Scan for the cell matching the given text and deliver its (x, y) coordinate at center. 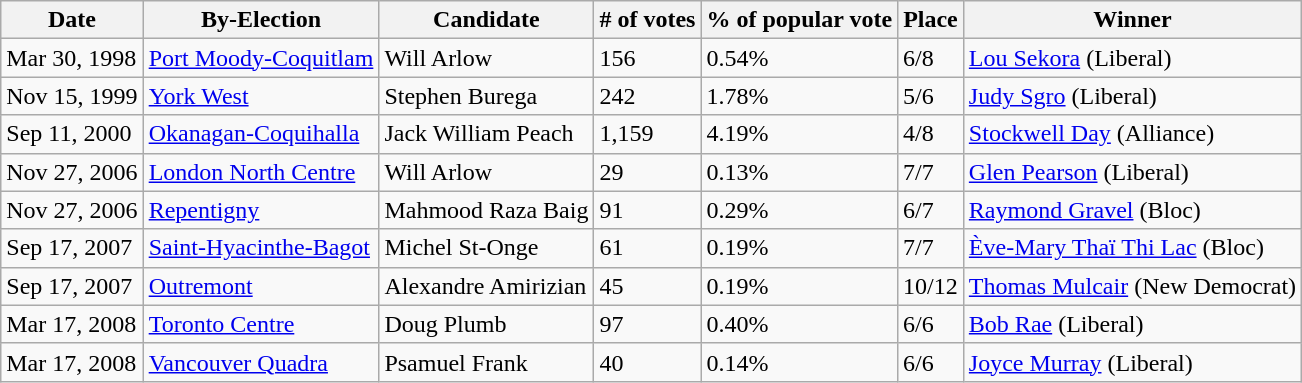
York West (261, 96)
Stephen Burega (486, 96)
4/8 (931, 134)
Date (72, 20)
0.29% (800, 210)
1.78% (800, 96)
10/12 (931, 286)
Bob Rae (Liberal) (1132, 324)
45 (648, 286)
Toronto Centre (261, 324)
156 (648, 58)
Winner (1132, 20)
Glen Pearson (Liberal) (1132, 172)
Saint-Hyacinthe-Bagot (261, 248)
0.54% (800, 58)
Joyce Murray (Liberal) (1132, 362)
1,159 (648, 134)
Okanagan-Coquihalla (261, 134)
6/7 (931, 210)
Raymond Gravel (Bloc) (1132, 210)
Michel St-Onge (486, 248)
40 (648, 362)
6/8 (931, 58)
61 (648, 248)
By-Election (261, 20)
London North Centre (261, 172)
Nov 15, 1999 (72, 96)
5/6 (931, 96)
Ève-Mary Thaï Thi Lac (Bloc) (1132, 248)
Candidate (486, 20)
242 (648, 96)
0.13% (800, 172)
# of votes (648, 20)
Thomas Mulcair (New Democrat) (1132, 286)
29 (648, 172)
Judy Sgro (Liberal) (1132, 96)
Place (931, 20)
Doug Plumb (486, 324)
Port Moody-Coquitlam (261, 58)
0.14% (800, 362)
% of popular vote (800, 20)
Vancouver Quadra (261, 362)
97 (648, 324)
Mar 30, 1998 (72, 58)
Psamuel Frank (486, 362)
Repentigny (261, 210)
Alexandre Amirizian (486, 286)
Sep 11, 2000 (72, 134)
Lou Sekora (Liberal) (1132, 58)
Stockwell Day (Alliance) (1132, 134)
Outremont (261, 286)
0.40% (800, 324)
Jack William Peach (486, 134)
91 (648, 210)
Mahmood Raza Baig (486, 210)
4.19% (800, 134)
